Locate the cell with the specified text and output its [x, y] center coordinate. 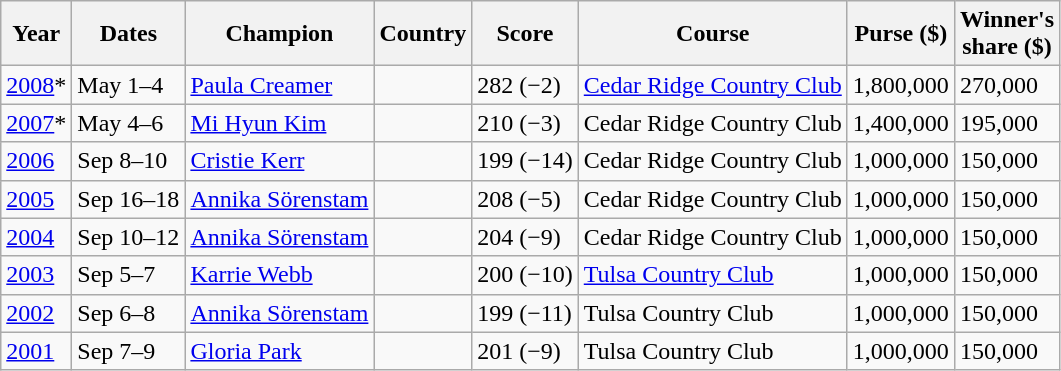
2006 [36, 161]
2007* [36, 123]
1,800,000 [900, 85]
Sep 6–8 [128, 313]
May 1–4 [128, 85]
282 (−2) [526, 85]
Sep 10–12 [128, 237]
1,400,000 [900, 123]
Sep 7–9 [128, 351]
2001 [36, 351]
201 (−9) [526, 351]
2003 [36, 275]
Score [526, 34]
Sep 5–7 [128, 275]
195,000 [1006, 123]
Year [36, 34]
210 (−3) [526, 123]
Course [712, 34]
200 (−10) [526, 275]
Karrie Webb [280, 275]
Gloria Park [280, 351]
2005 [36, 199]
208 (−5) [526, 199]
Sep 16–18 [128, 199]
2008* [36, 85]
Dates [128, 34]
May 4–6 [128, 123]
Mi Hyun Kim [280, 123]
199 (−14) [526, 161]
2004 [36, 237]
Country [423, 34]
Sep 8–10 [128, 161]
199 (−11) [526, 313]
270,000 [1006, 85]
Champion [280, 34]
Cristie Kerr [280, 161]
Winner'sshare ($) [1006, 34]
Paula Creamer [280, 85]
2002 [36, 313]
Purse ($) [900, 34]
204 (−9) [526, 237]
